Locate the cell with the specified text and output its [x, y] center coordinate. 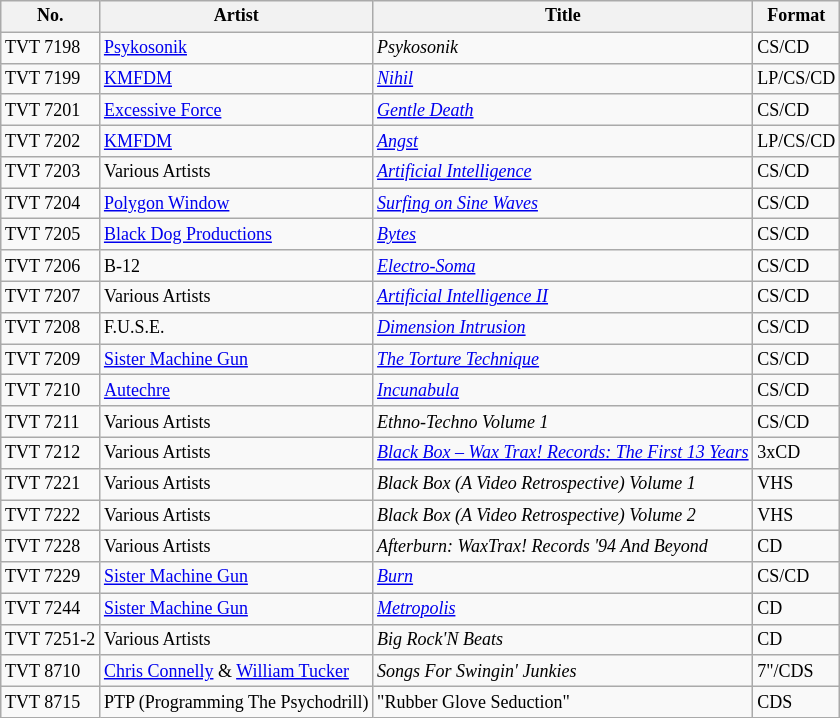
TVT 7198 [50, 48]
Electro-Soma [563, 266]
Afterburn: WaxTrax! Records '94 And Beyond [563, 546]
Ethno-Techno Volume 1 [563, 422]
TVT 7211 [50, 422]
Gentle Death [563, 110]
Excessive Force [236, 110]
7"/CDS [796, 670]
Artist [236, 16]
TVT 8710 [50, 670]
F.U.S.E. [236, 328]
TVT 7210 [50, 390]
Burn [563, 578]
Polygon Window [236, 204]
TVT 7251-2 [50, 640]
TVT 7204 [50, 204]
Incunabula [563, 390]
TVT 7212 [50, 452]
TVT 7205 [50, 234]
The Torture Technique [563, 360]
3xCD [796, 452]
Angst [563, 140]
Big Rock'N Beats [563, 640]
PTP (Programming The Psychodrill) [236, 702]
B-12 [236, 266]
TVT 7207 [50, 296]
Title [563, 16]
Format [796, 16]
TVT 7222 [50, 516]
TVT 7244 [50, 608]
Bytes [563, 234]
TVT 7229 [50, 578]
TVT 7221 [50, 484]
Black Dog Productions [236, 234]
TVT 7228 [50, 546]
Black Box – Wax Trax! Records: The First 13 Years [563, 452]
Black Box (A Video Retrospective) Volume 1 [563, 484]
Chris Connelly & William Tucker [236, 670]
Nihil [563, 78]
Metropolis [563, 608]
Dimension Intrusion [563, 328]
CDS [796, 702]
Songs For Swingin' Junkies [563, 670]
TVT 7203 [50, 172]
Artificial Intelligence II [563, 296]
"Rubber Glove Seduction" [563, 702]
TVT 8715 [50, 702]
Autechre [236, 390]
Surfing on Sine Waves [563, 204]
Black Box (A Video Retrospective) Volume 2 [563, 516]
TVT 7206 [50, 266]
TVT 7199 [50, 78]
TVT 7208 [50, 328]
TVT 7209 [50, 360]
TVT 7201 [50, 110]
No. [50, 16]
Artificial Intelligence [563, 172]
TVT 7202 [50, 140]
